Return (X, Y) of the center of cell containing provided text 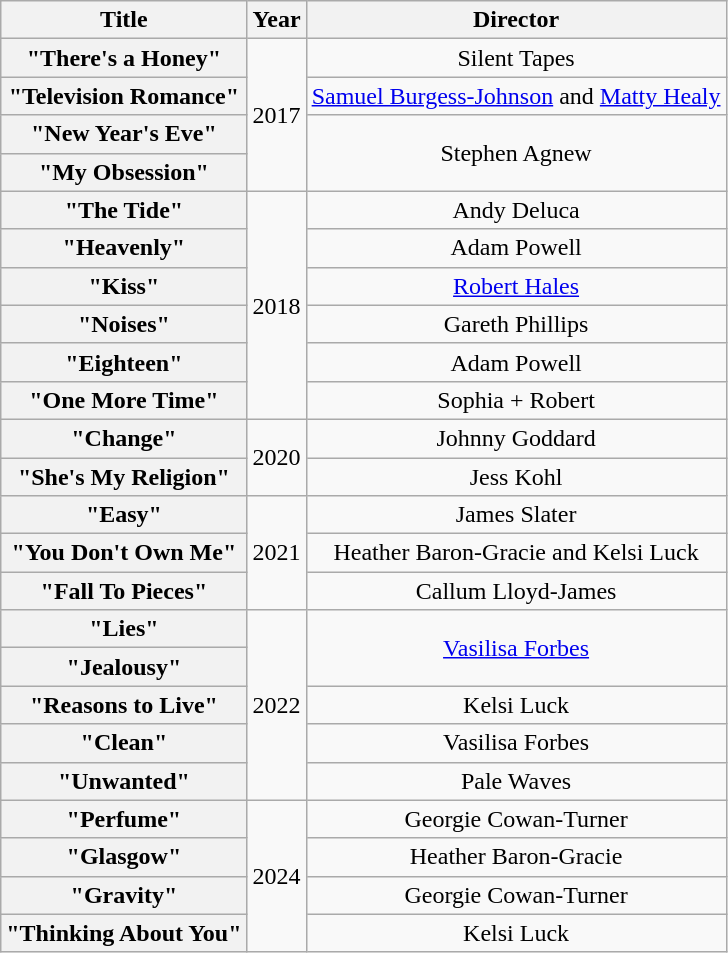
2024 (276, 876)
Director (516, 20)
2022 (276, 705)
Sophia + Robert (516, 400)
"She's My Religion" (124, 477)
Heather Baron-Gracie (516, 857)
"New Year's Eve" (124, 134)
"The Tide" (124, 210)
2017 (276, 115)
"Perfume" (124, 819)
"Television Romance" (124, 96)
Andy Deluca (516, 210)
"Glasgow" (124, 857)
James Slater (516, 515)
Jess Kohl (516, 477)
2021 (276, 553)
"Easy" (124, 515)
"Jealousy" (124, 667)
"Change" (124, 438)
Callum Lloyd-James (516, 591)
2018 (276, 305)
Stephen Agnew (516, 153)
"Clean" (124, 743)
"Lies" (124, 629)
"Gravity" (124, 895)
"Thinking About You" (124, 933)
"You Don't Own Me" (124, 553)
Gareth Phillips (516, 324)
"Reasons to Live" (124, 705)
"Unwanted" (124, 781)
"Noises" (124, 324)
Title (124, 20)
Johnny Goddard (516, 438)
"Heavenly" (124, 248)
Silent Tapes (516, 58)
Heather Baron-Gracie and Kelsi Luck (516, 553)
Robert Hales (516, 286)
Samuel Burgess-Johnson and Matty Healy (516, 96)
"There's a Honey" (124, 58)
"Kiss" (124, 286)
2020 (276, 457)
"Eighteen" (124, 362)
Year (276, 20)
Pale Waves (516, 781)
"My Obsession" (124, 172)
"Fall To Pieces" (124, 591)
"One More Time" (124, 400)
